Locate the cell with the specified text and output its [X, Y] center coordinate. 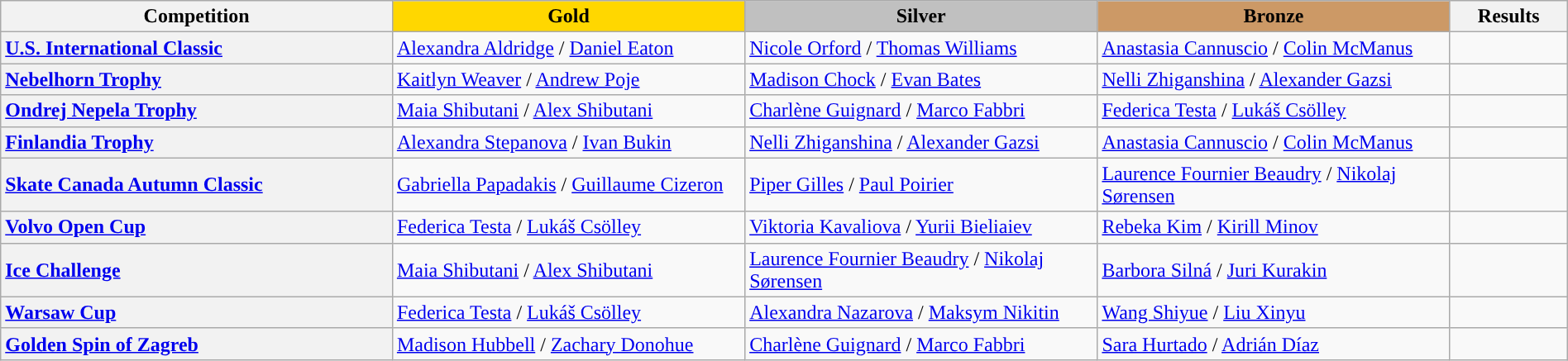
Barbora Silná / Juri Kurakin [1274, 269]
Madison Hubbell / Zachary Donohue [568, 344]
U.S. International Classic [197, 48]
Madison Chock / Evan Bates [921, 79]
Silver [921, 17]
Sara Hurtado / Adrián Díaz [1274, 344]
Golden Spin of Zagreb [197, 344]
Skate Canada Autumn Classic [197, 185]
Warsaw Cup [197, 312]
Alexandra Stepanova / Ivan Bukin [568, 142]
Piper Gilles / Paul Poirier [921, 185]
Kaitlyn Weaver / Andrew Poje [568, 79]
Gabriella Papadakis / Guillaume Cizeron [568, 185]
Volvo Open Cup [197, 227]
Nicole Orford / Thomas Williams [921, 48]
Finlandia Trophy [197, 142]
Competition [197, 17]
Results [1508, 17]
Nebelhorn Trophy [197, 79]
Viktoria Kavaliova / Yurii Bieliaiev [921, 227]
Alexandra Nazarova / Maksym Nikitin [921, 312]
Alexandra Aldridge / Daniel Eaton [568, 48]
Rebeka Kim / Kirill Minov [1274, 227]
Ice Challenge [197, 269]
Gold [568, 17]
Bronze [1274, 17]
Wang Shiyue / Liu Xinyu [1274, 312]
Ondrej Nepela Trophy [197, 111]
